Pinpoint the cell where the given text exists, returning its (X, Y) midpoint coordinate. 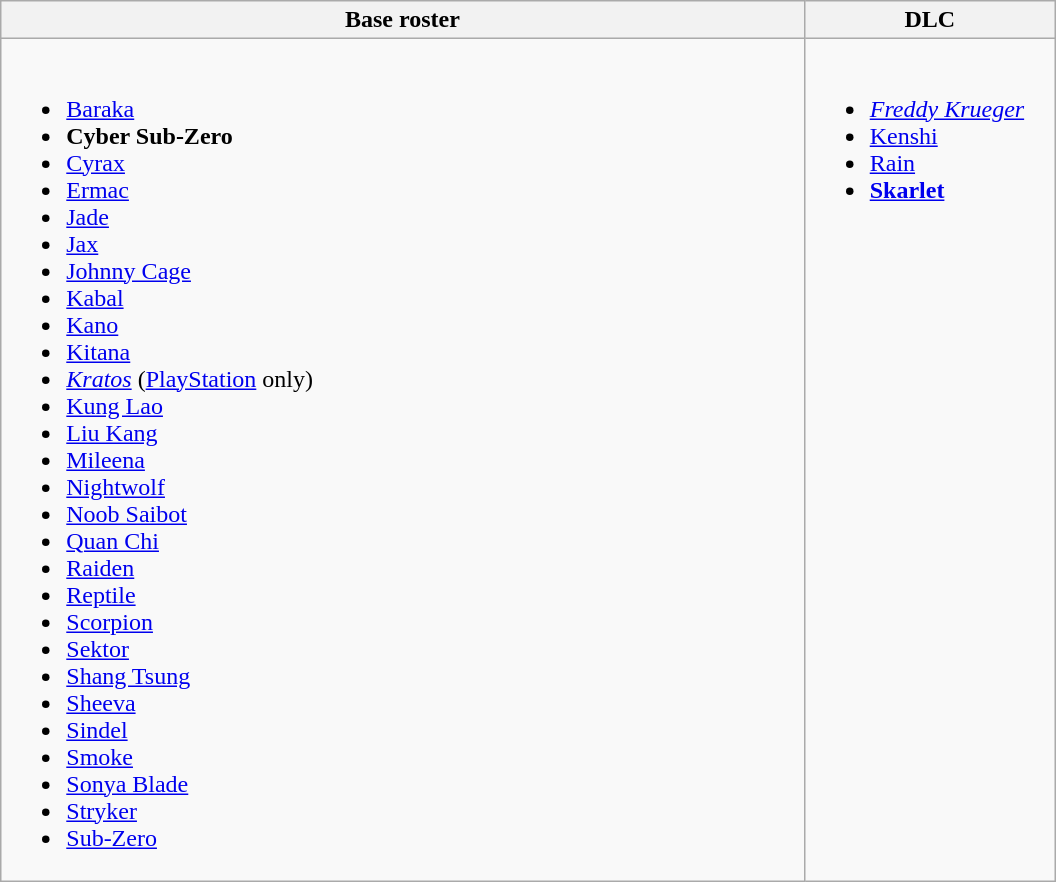
DLC (930, 20)
Base roster (402, 20)
Freddy KruegerKenshiRainSkarlet (930, 460)
